Scan for the cell matching the given text and deliver its [X, Y] coordinate at center. 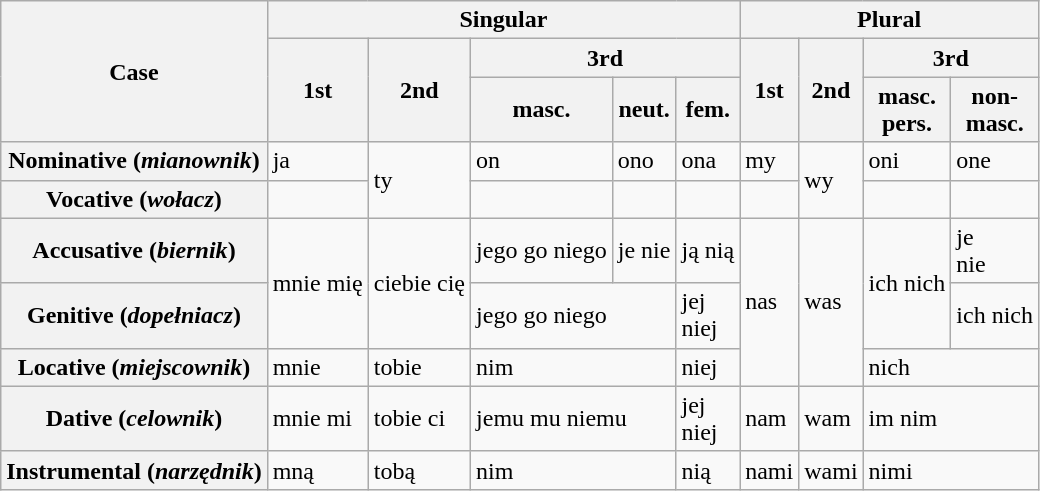
jenie [995, 250]
niej [708, 367]
tobą [419, 470]
nimi [950, 470]
tobie [419, 367]
mnie mię [318, 283]
neut. [644, 110]
wy [831, 180]
jemu mu niemu [574, 418]
nam [770, 418]
tobie ci [419, 418]
mną [318, 470]
Nominative (mianownik) [134, 161]
masc.pers. [907, 110]
one [995, 161]
Vocative (wołacz) [134, 199]
ty [419, 180]
oni [907, 161]
nami [770, 470]
fem. [708, 110]
je nie [644, 250]
im nim [950, 418]
wami [831, 470]
ciebie cię [419, 283]
ona [708, 161]
masc. [542, 110]
ono [644, 161]
ją nią [708, 250]
mnie [318, 367]
Singular [503, 20]
wam [831, 418]
Dative (celownik) [134, 418]
my [770, 161]
Genitive (dopełniacz) [134, 316]
was [831, 302]
Plural [890, 20]
Instrumental (narzędnik) [134, 470]
nią [708, 470]
mnie mi [318, 418]
nas [770, 302]
on [542, 161]
non-masc. [995, 110]
Accusative (biernik) [134, 250]
Case [134, 72]
nich [950, 367]
Locative (miejscownik) [134, 367]
ja [318, 161]
